Pinpoint the cell where the given text exists, returning its (x, y) midpoint coordinate. 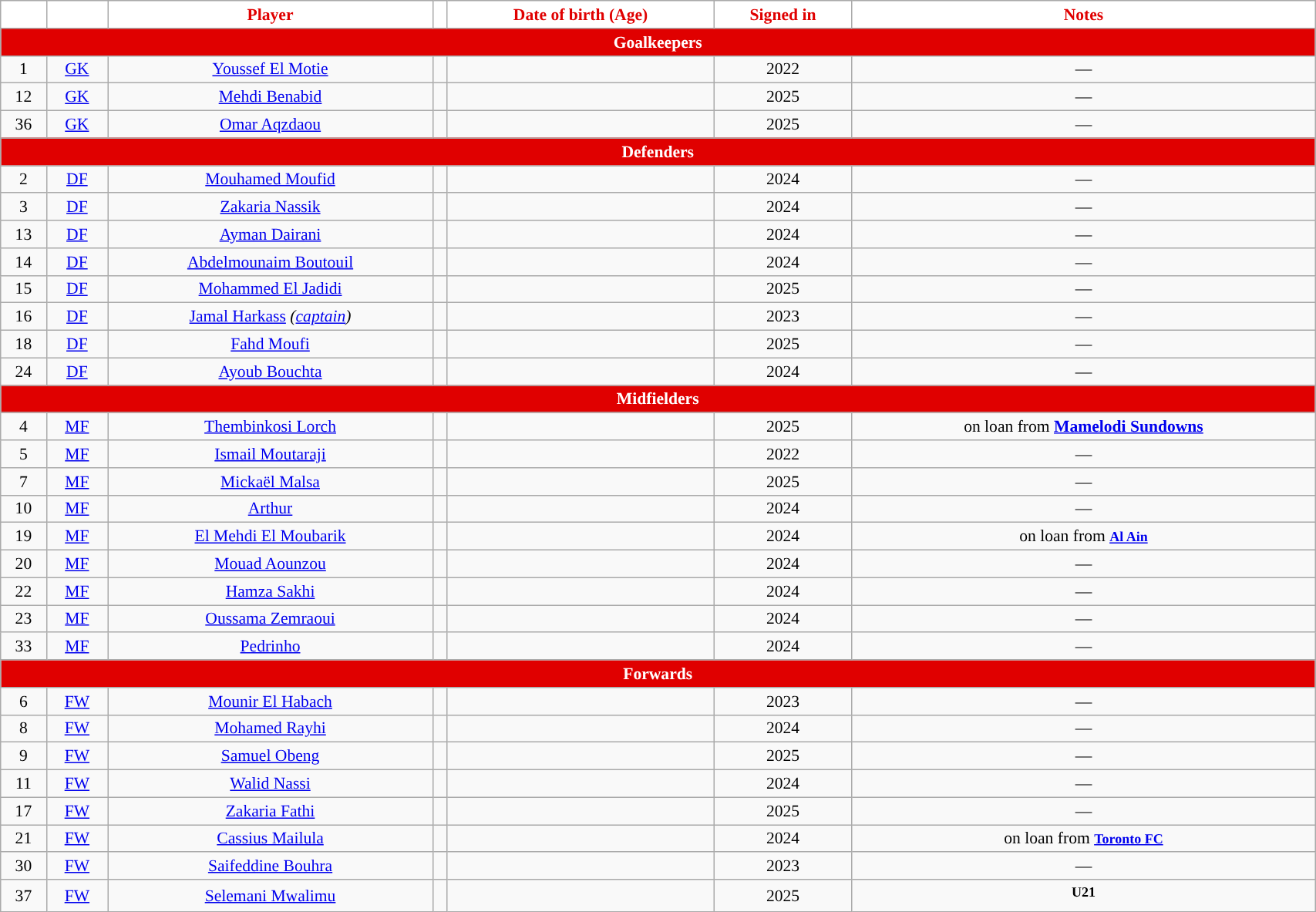
Forwards (658, 674)
Defenders (658, 152)
Mouad Aounzou (271, 564)
21 (23, 839)
Walid Nassi (271, 784)
24 (23, 372)
33 (23, 647)
Cassius Mailula (271, 839)
18 (23, 345)
3 (23, 207)
Selemani Mwalimu (271, 896)
Goalkeepers (658, 42)
Ayman Dairani (271, 234)
2 (23, 180)
Youssef El Motie (271, 69)
U21 (1083, 896)
Fahd Moufi (271, 345)
on loan from Toronto FC (1083, 839)
15 (23, 289)
Player (271, 15)
37 (23, 896)
11 (23, 784)
Omar Aqzdaou (271, 125)
8 (23, 729)
13 (23, 234)
19 (23, 537)
Arthur (271, 509)
Hamza Sakhi (271, 591)
Jamal Harkass (captain) (271, 317)
Mouhamed Moufid (271, 180)
4 (23, 427)
9 (23, 756)
El Mehdi El Moubarik (271, 537)
Thembinkosi Lorch (271, 427)
Mohammed El Jadidi (271, 289)
22 (23, 591)
on loan from Al Ain (1083, 537)
Zakaria Fathi (271, 811)
36 (23, 125)
Midfielders (658, 399)
Zakaria Nassik (271, 207)
Ismail Moutaraji (271, 454)
14 (23, 262)
16 (23, 317)
Abdelmounaim Boutouil (271, 262)
1 (23, 69)
6 (23, 702)
Mickaël Malsa (271, 482)
Date of birth (Age) (580, 15)
20 (23, 564)
17 (23, 811)
Mohamed Rayhi (271, 729)
Ayoub Bouchta (271, 372)
12 (23, 97)
Signed in (783, 15)
Mounir El Habach (271, 702)
23 (23, 619)
30 (23, 867)
Pedrinho (271, 647)
Mehdi Benabid (271, 97)
on loan from Mamelodi Sundowns (1083, 427)
10 (23, 509)
Notes (1083, 15)
5 (23, 454)
Saifeddine Bouhra (271, 867)
Oussama Zemraoui (271, 619)
7 (23, 482)
Samuel Obeng (271, 756)
